Output the [X, Y] coordinate of the center of the cell containing the given text.  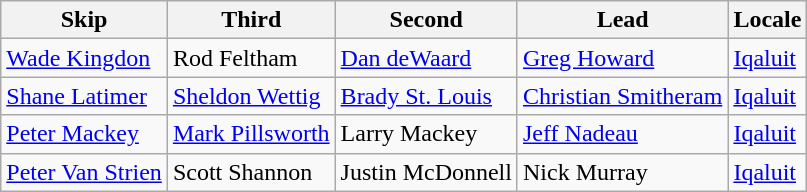
Scott Shannon [251, 172]
Sheldon Wettig [251, 96]
Lead [622, 20]
Locale [768, 20]
Brady St. Louis [426, 96]
Jeff Nadeau [622, 134]
Second [426, 20]
Rod Feltham [251, 58]
Larry Mackey [426, 134]
Dan deWaard [426, 58]
Wade Kingdon [84, 58]
Christian Smitheram [622, 96]
Justin McDonnell [426, 172]
Peter Mackey [84, 134]
Peter Van Strien [84, 172]
Skip [84, 20]
Greg Howard [622, 58]
Third [251, 20]
Shane Latimer [84, 96]
Mark Pillsworth [251, 134]
Nick Murray [622, 172]
